Scan for the cell matching the given text and deliver its (X, Y) coordinate at center. 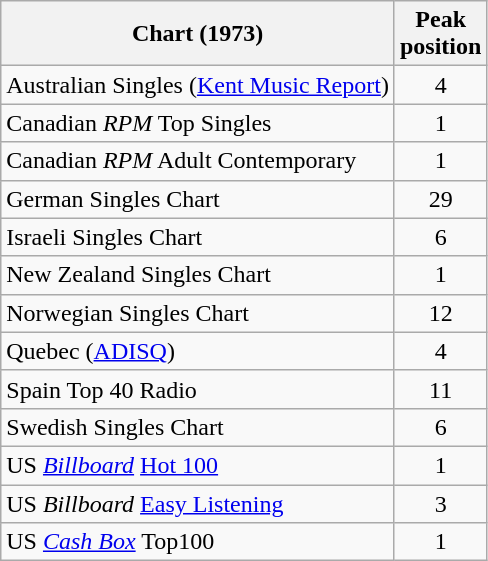
Chart (1973) (198, 34)
US Cash Box Top100 (198, 542)
Norwegian Singles Chart (198, 313)
Peakposition (440, 34)
US Billboard Hot 100 (198, 465)
New Zealand Singles Chart (198, 275)
Canadian RPM Adult Contemporary (198, 161)
Quebec (ADISQ) (198, 351)
German Singles Chart (198, 199)
Swedish Singles Chart (198, 427)
Australian Singles (Kent Music Report) (198, 85)
29 (440, 199)
11 (440, 389)
3 (440, 503)
US Billboard Easy Listening (198, 503)
Canadian RPM Top Singles (198, 123)
Spain Top 40 Radio (198, 389)
12 (440, 313)
Israeli Singles Chart (198, 237)
